Determine the (X, Y) coordinate at the center of the cell enclosing the given text.  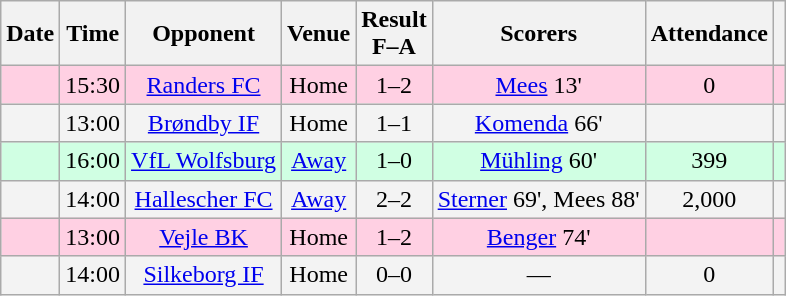
Brøndby IF (204, 123)
Date (30, 34)
Opponent (204, 34)
VfL Wolfsburg (204, 161)
15:30 (93, 85)
Benger 74' (538, 237)
Time (93, 34)
16:00 (93, 161)
2–2 (394, 199)
Silkeborg IF (204, 275)
Komenda 66' (538, 123)
Vejle BK (204, 237)
Scorers (538, 34)
Attendance (709, 34)
— (538, 275)
Mühling 60' (538, 161)
1–1 (394, 123)
Randers FC (204, 85)
Mees 13' (538, 85)
Sterner 69', Mees 88' (538, 199)
ResultF–A (394, 34)
1–0 (394, 161)
2,000 (709, 199)
399 (709, 161)
0–0 (394, 275)
Hallescher FC (204, 199)
Venue (319, 34)
